Search for the cell housing the specified text and yield its [x, y] center coordinate. 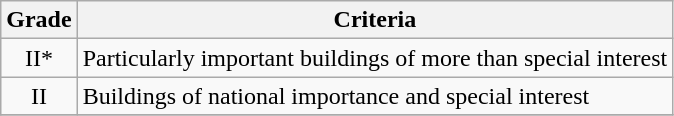
Particularly important buildings of more than special interest [375, 58]
Buildings of national importance and special interest [375, 96]
Grade [39, 20]
II [39, 96]
Criteria [375, 20]
II* [39, 58]
